Output the (X, Y) coordinate of the center of the cell containing the given text.  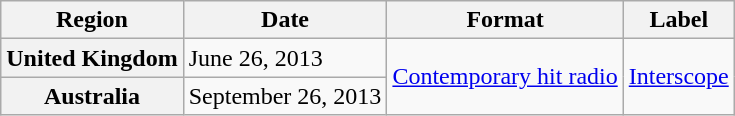
United Kingdom (92, 58)
Label (678, 20)
Format (505, 20)
Contemporary hit radio (505, 77)
Interscope (678, 77)
Region (92, 20)
June 26, 2013 (285, 58)
Australia (92, 96)
Date (285, 20)
September 26, 2013 (285, 96)
